Scan for the cell matching the given text and deliver its (X, Y) coordinate at center. 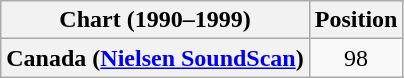
Canada (Nielsen SoundScan) (155, 58)
Position (356, 20)
98 (356, 58)
Chart (1990–1999) (155, 20)
